For the text-containing cell, return its midpoint in (x, y) coordinate format. 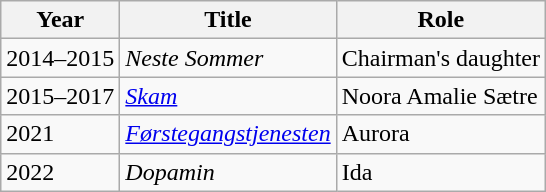
2015–2017 (60, 96)
Title (228, 20)
Ida (440, 172)
Year (60, 20)
Dopamin (228, 172)
Aurora (440, 134)
Role (440, 20)
2021 (60, 134)
Skam (228, 96)
2022 (60, 172)
Chairman's daughter (440, 58)
Neste Sommer (228, 58)
Førstegangstjenesten (228, 134)
2014–2015 (60, 58)
Noora Amalie Sætre (440, 96)
